Determine the (x, y) coordinate at the center of the cell enclosing the given text.  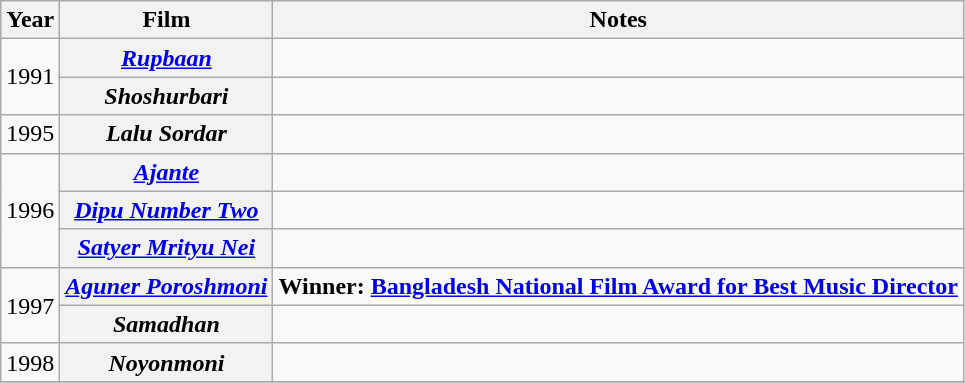
Aguner Poroshmoni (166, 286)
1995 (30, 134)
1998 (30, 362)
Noyonmoni (166, 362)
Ajante (166, 172)
1991 (30, 77)
1996 (30, 210)
Dipu Number Two (166, 210)
Satyer Mrityu Nei (166, 248)
1997 (30, 305)
Rupbaan (166, 58)
Winner: Bangladesh National Film Award for Best Music Director (618, 286)
Shoshurbari (166, 96)
Year (30, 20)
Film (166, 20)
Notes (618, 20)
Samadhan (166, 324)
Lalu Sordar (166, 134)
